Find where the given text appears and provide that cell's center as (X, Y) coordinate. 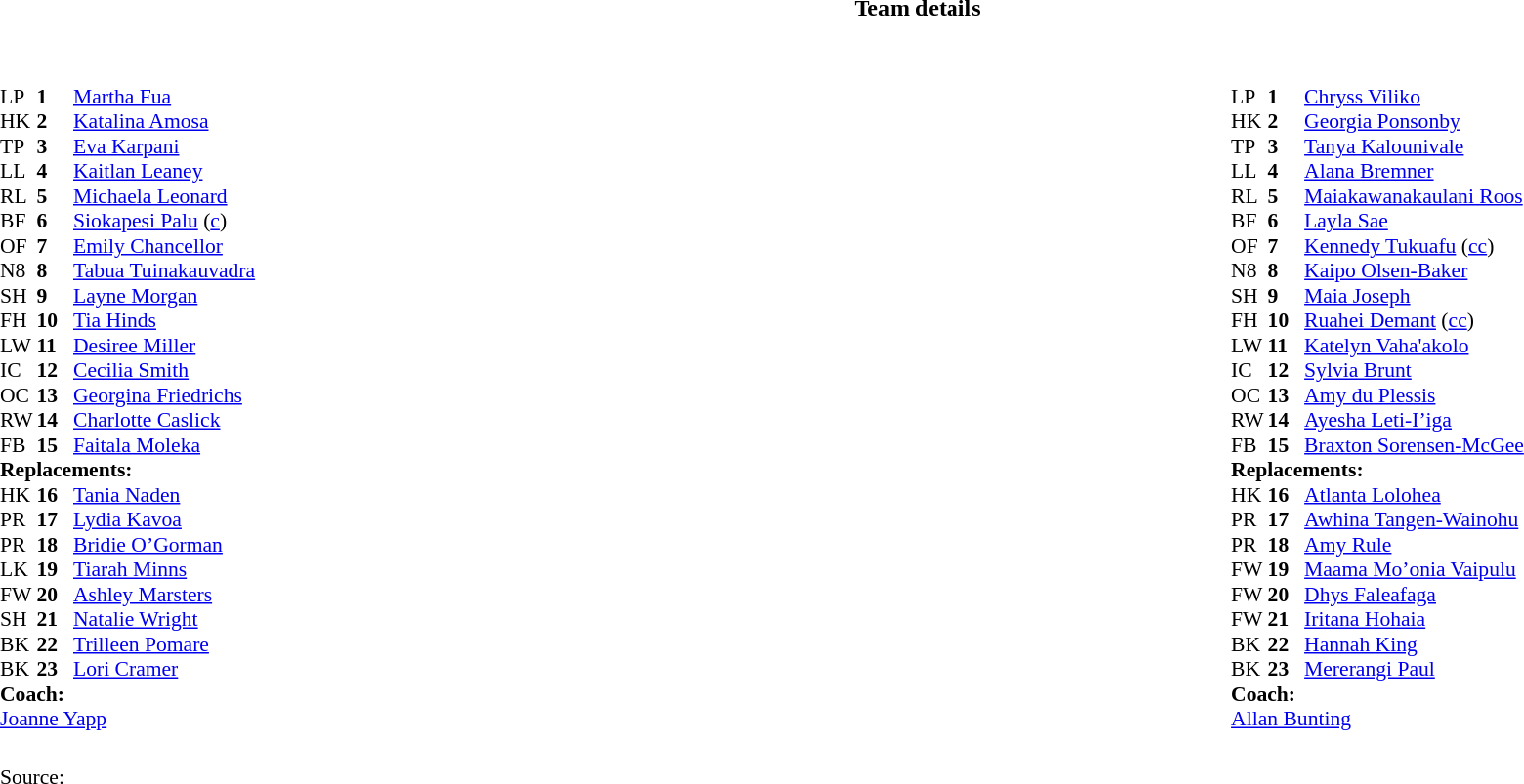
Kennedy Tukuafu (cc) (1415, 246)
Mererangi Paul (1415, 669)
Georgia Ponsonby (1415, 122)
Chryss Viliko (1415, 97)
Awhina Tangen-Wainohu (1415, 520)
Katalina Amosa (164, 122)
Cecilia Smith (164, 370)
Iritana Hohaia (1415, 620)
Ayesha Leti-I’iga (1415, 421)
Sylvia Brunt (1415, 370)
Tanya Kalounivale (1415, 146)
Tabua Tuinakauvadra (164, 270)
Maiakawanakaulani Roos (1415, 196)
Joanne Yapp (127, 720)
Layne Morgan (164, 296)
Dhys Faleafaga (1415, 595)
Charlotte Caslick (164, 421)
Emily Chancellor (164, 246)
Ashley Marsters (164, 595)
Eva Karpani (164, 146)
Desiree Miller (164, 346)
Martha Fua (164, 97)
Natalie Wright (164, 620)
Tania Naden (164, 495)
Layla Sae (1415, 222)
Ruahei Demant (cc) (1415, 321)
Kaitlan Leaney (164, 171)
Amy du Plessis (1415, 395)
Lydia Kavoa (164, 520)
Georgina Friedrichs (164, 395)
Tia Hinds (164, 321)
Lori Cramer (164, 669)
Faitala Moleka (164, 445)
Katelyn Vaha'akolo (1415, 346)
Hannah King (1415, 644)
Trilleen Pomare (164, 644)
Maia Joseph (1415, 296)
Braxton Sorensen-McGee (1415, 445)
Maama Mo’onia Vaipulu (1415, 569)
Tiarah Minns (164, 569)
LK (19, 569)
Alana Bremner (1415, 171)
Allan Bunting (1377, 720)
Amy Rule (1415, 545)
Michaela Leonard (164, 196)
Atlanta Lolohea (1415, 495)
Siokapesi Palu (c) (164, 222)
Kaipo Olsen-Baker (1415, 270)
Bridie O’Gorman (164, 545)
